Return [x, y] of the center of cell containing provided text 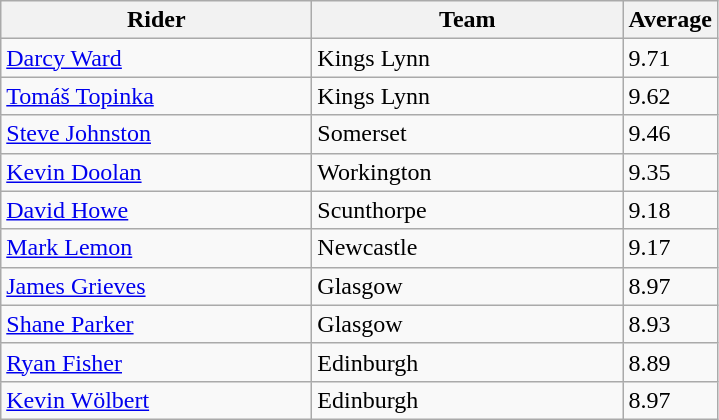
James Grieves [156, 286]
9.46 [670, 134]
9.62 [670, 96]
Somerset [468, 134]
Shane Parker [156, 324]
David Howe [156, 210]
Scunthorpe [468, 210]
Tomáš Topinka [156, 96]
9.17 [670, 248]
9.71 [670, 58]
9.18 [670, 210]
Kevin Doolan [156, 172]
8.93 [670, 324]
Darcy Ward [156, 58]
Steve Johnston [156, 134]
Newcastle [468, 248]
Team [468, 20]
9.35 [670, 172]
Average [670, 20]
Kevin Wölbert [156, 400]
Workington [468, 172]
Rider [156, 20]
Mark Lemon [156, 248]
8.89 [670, 362]
Ryan Fisher [156, 362]
